Capture the cell that displays the provided text and extract its [X, Y] central coordinate. 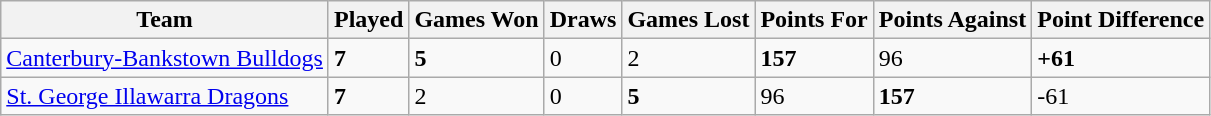
Played [368, 20]
Team [165, 20]
St. George Illawarra Dragons [165, 96]
Games Won [476, 20]
Point Difference [1121, 20]
Points For [814, 20]
Draws [583, 20]
Canterbury-Bankstown Bulldogs [165, 58]
-61 [1121, 96]
Points Against [952, 20]
+61 [1121, 58]
Games Lost [688, 20]
